For the text-containing cell, return its midpoint in [x, y] coordinate format. 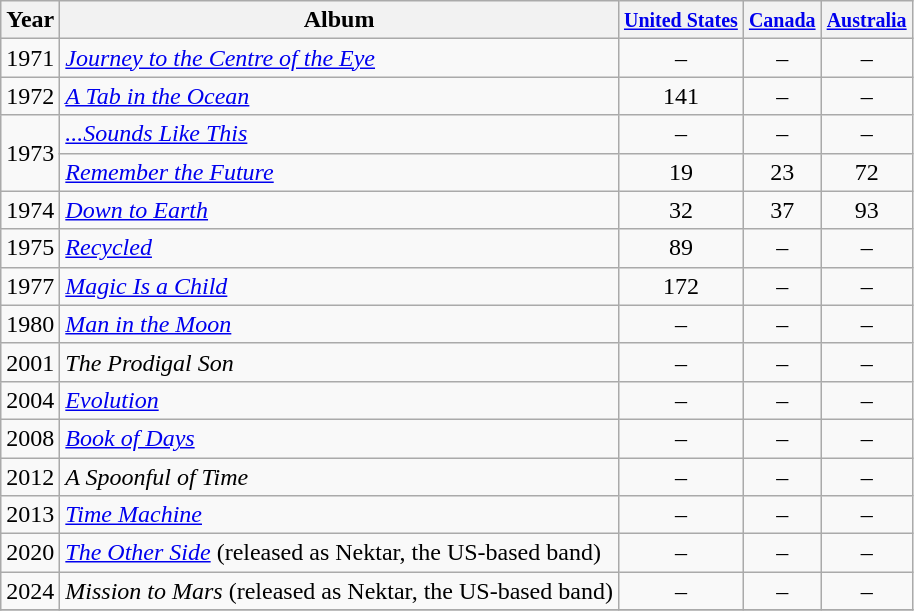
Down to Earth [340, 210]
2012 [30, 477]
1971 [30, 58]
2024 [30, 591]
Remember the Future [340, 172]
A Tab in the Ocean [340, 96]
Evolution [340, 400]
Journey to the Centre of the Eye [340, 58]
Recycled [340, 248]
Man in the Moon [340, 324]
37 [782, 210]
1980 [30, 324]
93 [866, 210]
Australia [866, 20]
Canada [782, 20]
32 [680, 210]
141 [680, 96]
The Other Side (released as Nektar, the US-based band) [340, 553]
89 [680, 248]
Year [30, 20]
1973 [30, 153]
72 [866, 172]
Magic Is a Child [340, 286]
2001 [30, 362]
172 [680, 286]
2020 [30, 553]
Time Machine [340, 515]
Mission to Mars (released as Nektar, the US-based band) [340, 591]
1974 [30, 210]
...Sounds Like This [340, 134]
2004 [30, 400]
United States [680, 20]
23 [782, 172]
Book of Days [340, 438]
A Spoonful of Time [340, 477]
1972 [30, 96]
1975 [30, 248]
19 [680, 172]
The Prodigal Son [340, 362]
Album [340, 20]
2013 [30, 515]
1977 [30, 286]
2008 [30, 438]
